Detect which cell encompasses the target text, then output its (x, y) center coordinate. 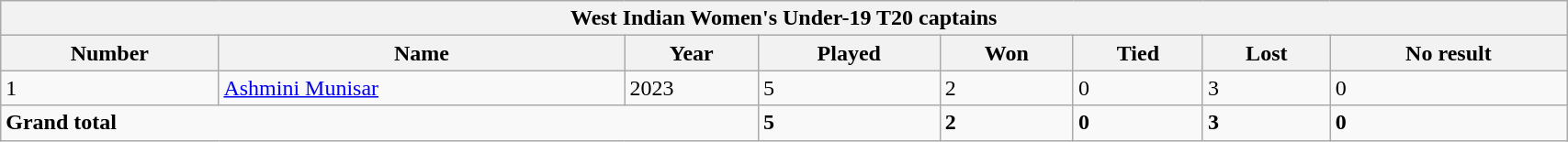
Year (691, 53)
Number (110, 53)
Lost (1266, 53)
Won (1007, 53)
Ashmini Munisar (422, 88)
West Indian Women's Under-19 T20 captains (784, 18)
Grand total (380, 123)
1 (110, 88)
Played (849, 53)
Name (422, 53)
2023 (691, 88)
Tied (1137, 53)
No result (1448, 53)
